Provide the (X, Y) coordinate of the cell's center where the given text is located.  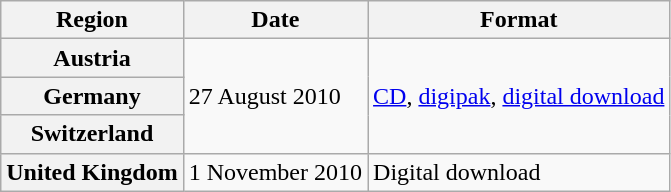
Digital download (519, 172)
1 November 2010 (275, 172)
Switzerland (92, 134)
27 August 2010 (275, 96)
Germany (92, 96)
Austria (92, 58)
CD, digipak, digital download (519, 96)
Date (275, 20)
Format (519, 20)
United Kingdom (92, 172)
Region (92, 20)
